From the cell containing the given text, extract its center point as [x, y] coordinate. 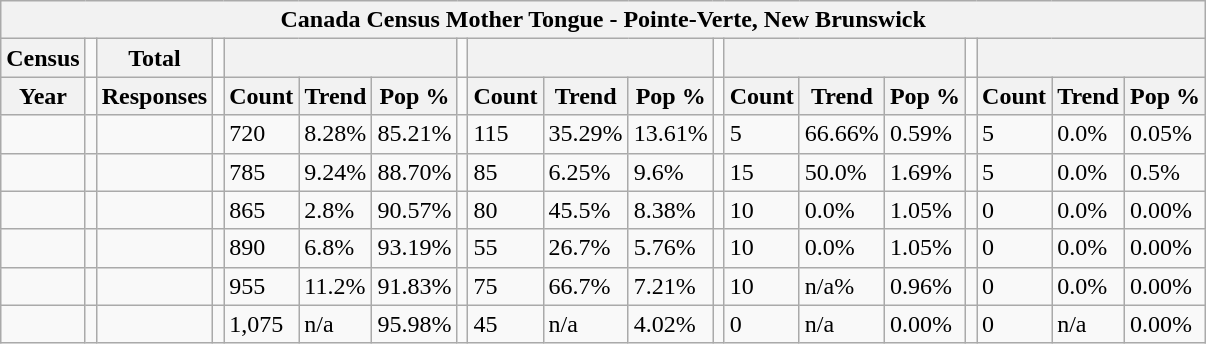
1,075 [262, 324]
890 [262, 248]
90.57% [414, 210]
35.29% [586, 134]
n/a% [842, 286]
91.83% [414, 286]
0.96% [924, 286]
88.70% [414, 172]
9.24% [336, 172]
85 [506, 172]
11.2% [336, 286]
955 [262, 286]
26.7% [586, 248]
66.66% [842, 134]
2.8% [336, 210]
15 [762, 172]
7.21% [670, 286]
Canada Census Mother Tongue - Pointe-Verte, New Brunswick [604, 20]
0.05% [1164, 134]
6.25% [586, 172]
4.02% [670, 324]
6.8% [336, 248]
45 [506, 324]
80 [506, 210]
55 [506, 248]
45.5% [586, 210]
95.98% [414, 324]
0.5% [1164, 172]
85.21% [414, 134]
13.61% [670, 134]
Year [43, 96]
865 [262, 210]
115 [506, 134]
Responses [154, 96]
Census [43, 58]
0.59% [924, 134]
8.38% [670, 210]
Total [154, 58]
720 [262, 134]
93.19% [414, 248]
5.76% [670, 248]
50.0% [842, 172]
785 [262, 172]
75 [506, 286]
9.6% [670, 172]
1.69% [924, 172]
66.7% [586, 286]
8.28% [336, 134]
